Search for the cell housing the specified text and yield its (x, y) center coordinate. 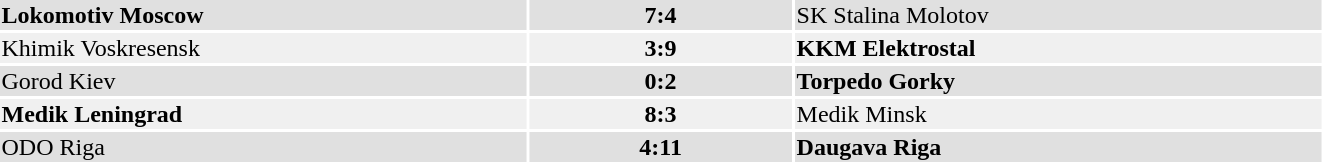
Lokomotiv Moscow (263, 15)
Medik Leningrad (263, 114)
7:4 (660, 15)
KKM Elektrostal (1058, 48)
Gorod Kiev (263, 81)
Medik Minsk (1058, 114)
Khimik Voskresensk (263, 48)
4:11 (660, 147)
8:3 (660, 114)
Daugava Riga (1058, 147)
Torpedo Gorky (1058, 81)
3:9 (660, 48)
ODO Riga (263, 147)
SK Stalina Molotov (1058, 15)
0:2 (660, 81)
